Search for the cell housing the specified text and yield its (x, y) center coordinate. 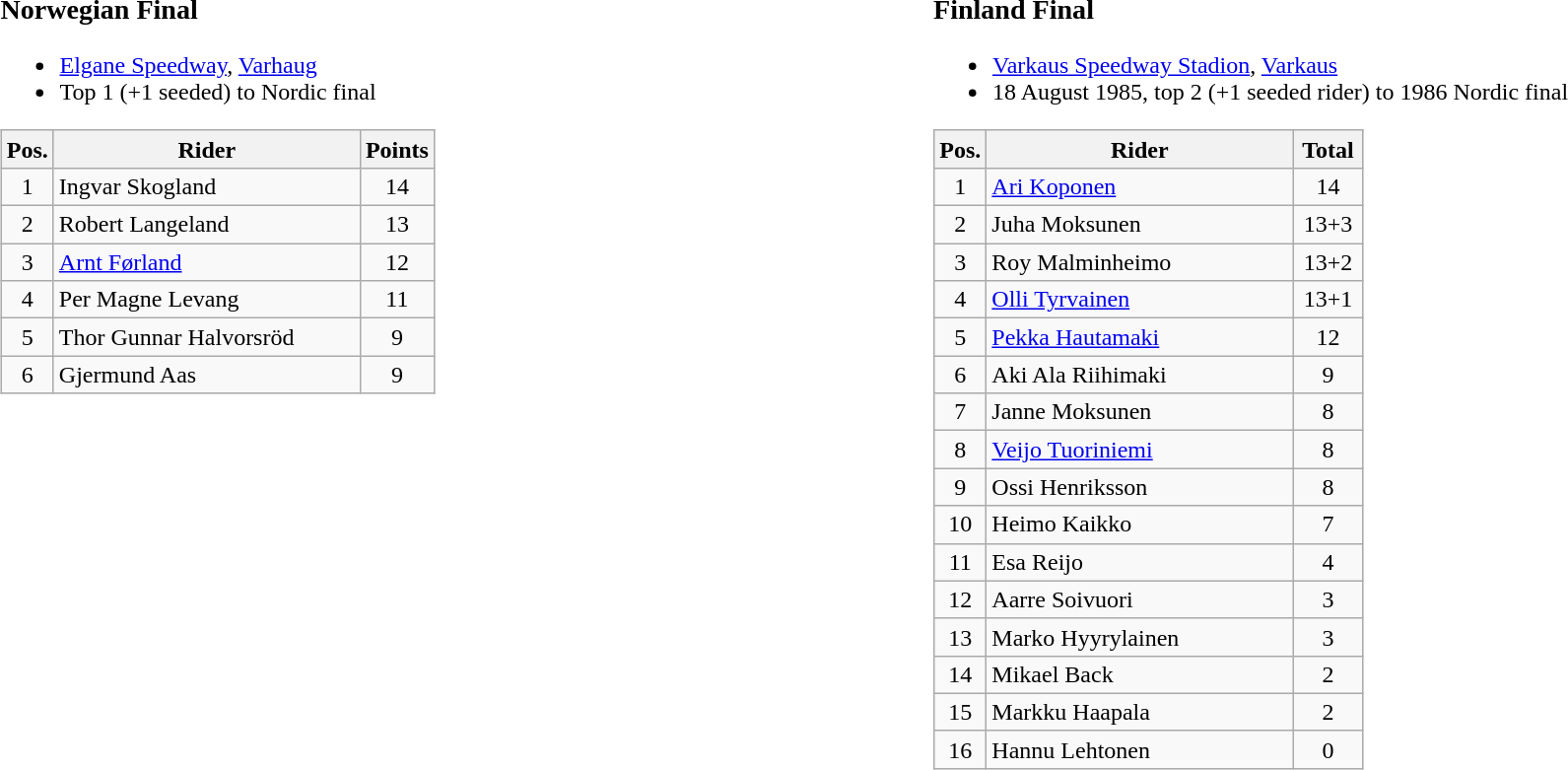
Gjermund Aas (207, 375)
Aarre Soivuori (1139, 599)
Ingvar Skogland (207, 186)
Esa Reijo (1139, 562)
Total (1329, 149)
Ossi Henriksson (1139, 487)
16 (960, 749)
Ari Koponen (1139, 186)
13+3 (1329, 225)
Janne Moksunen (1139, 412)
Olli Tyrvainen (1139, 300)
0 (1329, 749)
Markku Haapala (1139, 712)
Thor Gunnar Halvorsröd (207, 337)
Marko Hyyrylainen (1139, 637)
Mikael Back (1139, 674)
Pekka Hautamaki (1139, 337)
Aki Ala Riihimaki (1139, 375)
10 (960, 525)
Points (396, 149)
Robert Langeland (207, 225)
Veijo Tuoriniemi (1139, 450)
13+1 (1329, 300)
Hannu Lehtonen (1139, 749)
Roy Malminheimo (1139, 262)
15 (960, 712)
Arnt Førland (207, 262)
Juha Moksunen (1139, 225)
13+2 (1329, 262)
Heimo Kaikko (1139, 525)
Per Magne Levang (207, 300)
